Identify which cell holds the provided text, then report its [x, y] central coordinate. 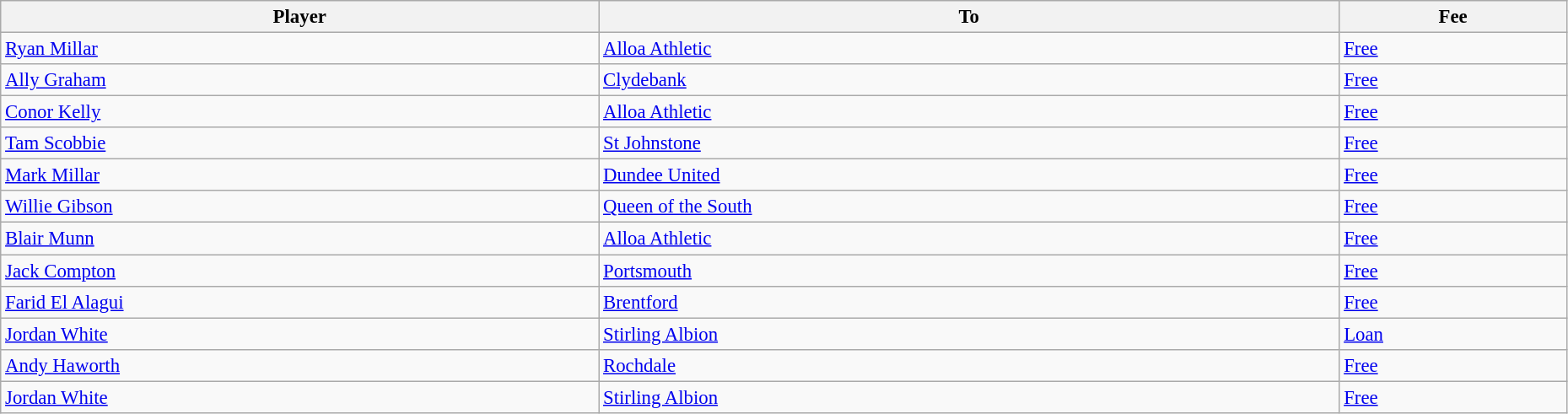
Blair Munn [300, 239]
Ryan Millar [300, 49]
Brentford [969, 302]
Jack Compton [300, 271]
Dundee United [969, 175]
Tam Scobbie [300, 143]
To [969, 17]
Portsmouth [969, 271]
Farid El Alagui [300, 302]
Willie Gibson [300, 207]
Fee [1452, 17]
Player [300, 17]
Mark Millar [300, 175]
Ally Graham [300, 80]
Andy Haworth [300, 365]
Conor Kelly [300, 112]
Rochdale [969, 365]
St Johnstone [969, 143]
Loan [1452, 334]
Queen of the South [969, 207]
Clydebank [969, 80]
